Extract the [X, Y] coordinate from the center of the cell holding the provided text.  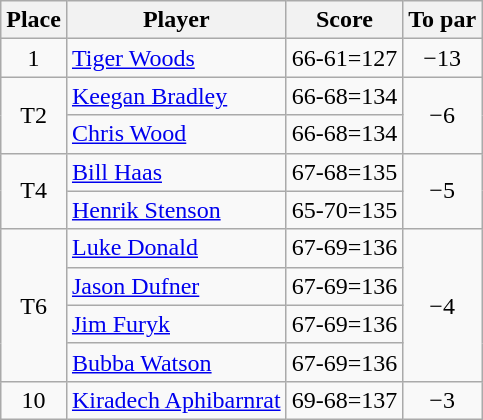
Kiradech Aphibarnrat [176, 400]
1 [34, 58]
−3 [442, 400]
65-70=135 [344, 210]
Place [34, 20]
Score [344, 20]
Jim Furyk [176, 324]
Bubba Watson [176, 362]
−4 [442, 305]
Jason Dufner [176, 286]
Keegan Bradley [176, 96]
67-68=135 [344, 172]
Tiger Woods [176, 58]
Luke Donald [176, 248]
−5 [442, 191]
Player [176, 20]
T2 [34, 115]
T6 [34, 305]
66-61=127 [344, 58]
T4 [34, 191]
Henrik Stenson [176, 210]
To par [442, 20]
−6 [442, 115]
−13 [442, 58]
Bill Haas [176, 172]
69-68=137 [344, 400]
Chris Wood [176, 134]
10 [34, 400]
